Extract the [x, y] coordinate from the center of the cell holding the provided text.  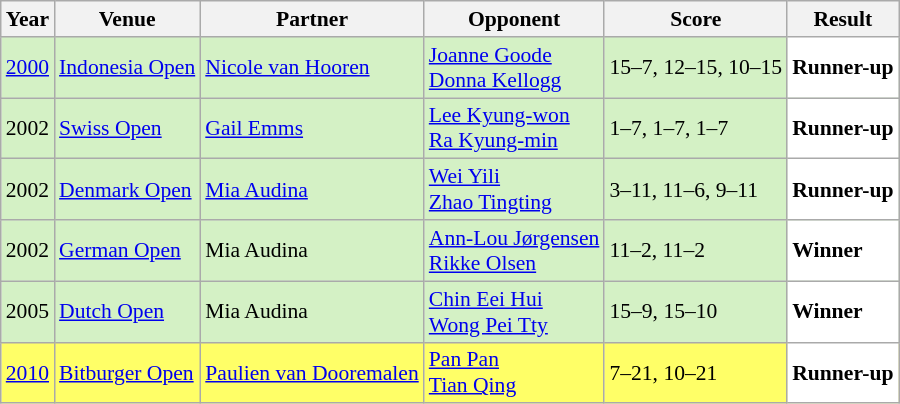
Lee Kyung-won Ra Kyung-min [514, 128]
Denmark Open [127, 190]
2010 [28, 372]
7–21, 10–21 [696, 372]
Nicole van Hooren [312, 68]
11–2, 11–2 [696, 250]
German Open [127, 250]
Indonesia Open [127, 68]
15–7, 12–15, 10–15 [696, 68]
15–9, 15–10 [696, 312]
Dutch Open [127, 312]
Venue [127, 19]
Paulien van Dooremalen [312, 372]
Year [28, 19]
Score [696, 19]
Pan Pan Tian Qing [514, 372]
1–7, 1–7, 1–7 [696, 128]
Wei Yili Zhao Tingting [514, 190]
Joanne Goode Donna Kellogg [514, 68]
Partner [312, 19]
Bitburger Open [127, 372]
3–11, 11–6, 9–11 [696, 190]
Result [842, 19]
Ann-Lou Jørgensen Rikke Olsen [514, 250]
Chin Eei Hui Wong Pei Tty [514, 312]
Swiss Open [127, 128]
2005 [28, 312]
Opponent [514, 19]
2000 [28, 68]
Gail Emms [312, 128]
